Extract the [x, y] coordinate from the center of the cell holding the provided text.  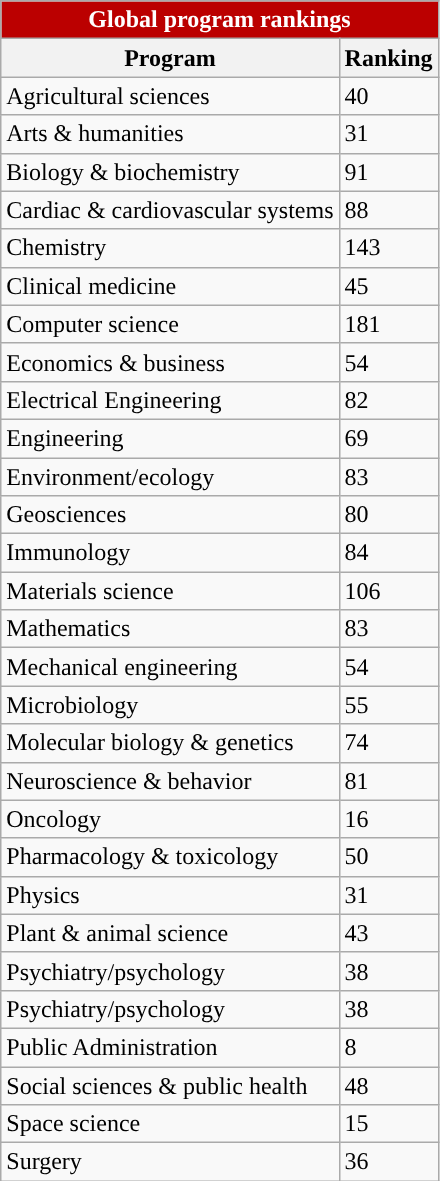
55 [388, 705]
Mechanical engineering [170, 667]
Engineering [170, 438]
Physics [170, 895]
Mathematics [170, 629]
Biology & biochemistry [170, 172]
74 [388, 743]
36 [388, 1162]
Computer science [170, 324]
Cardiac & cardiovascular systems [170, 210]
Pharmacology & toxicology [170, 857]
80 [388, 515]
40 [388, 96]
Molecular biology & genetics [170, 743]
Immunology [170, 553]
Surgery [170, 1162]
Ranking [388, 58]
Oncology [170, 819]
Materials science [170, 591]
Agricultural sciences [170, 96]
Environment/ecology [170, 477]
Geosciences [170, 515]
45 [388, 286]
Electrical Engineering [170, 400]
Clinical medicine [170, 286]
Arts & humanities [170, 134]
Global program rankings [220, 20]
15 [388, 1124]
Plant & animal science [170, 933]
88 [388, 210]
8 [388, 1047]
Program [170, 58]
91 [388, 172]
Economics & business [170, 362]
Neuroscience & behavior [170, 781]
143 [388, 248]
16 [388, 819]
Space science [170, 1124]
181 [388, 324]
106 [388, 591]
Chemistry [170, 248]
82 [388, 400]
Public Administration [170, 1047]
48 [388, 1085]
84 [388, 553]
43 [388, 933]
81 [388, 781]
Social sciences & public health [170, 1085]
50 [388, 857]
Microbiology [170, 705]
69 [388, 438]
